From the cell containing the given text, extract its center point as (X, Y) coordinate. 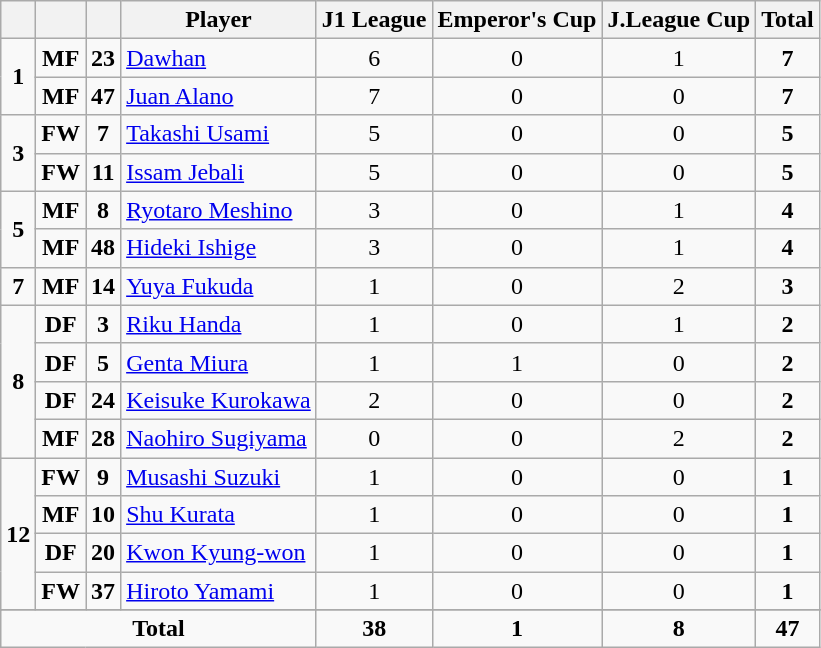
24 (104, 400)
Keisuke Kurokawa (219, 400)
38 (374, 629)
Dawhan (219, 58)
Kwon Kyung-won (219, 553)
28 (104, 438)
37 (104, 591)
Shu Kurata (219, 515)
Riku Handa (219, 324)
20 (104, 553)
6 (374, 58)
11 (104, 172)
Musashi Suzuki (219, 477)
10 (104, 515)
12 (18, 534)
Yuya Fukuda (219, 286)
Issam Jebali (219, 172)
9 (104, 477)
14 (104, 286)
Emperor's Cup (517, 20)
48 (104, 248)
Hiroto Yamami (219, 591)
Player (219, 20)
Genta Miura (219, 362)
Takashi Usami (219, 134)
23 (104, 58)
J1 League (374, 20)
J.League Cup (679, 20)
Hideki Ishige (219, 248)
Juan Alano (219, 96)
Naohiro Sugiyama (219, 438)
Ryotaro Meshino (219, 210)
